Output the (X, Y) coordinate of the center of the cell containing the given text.  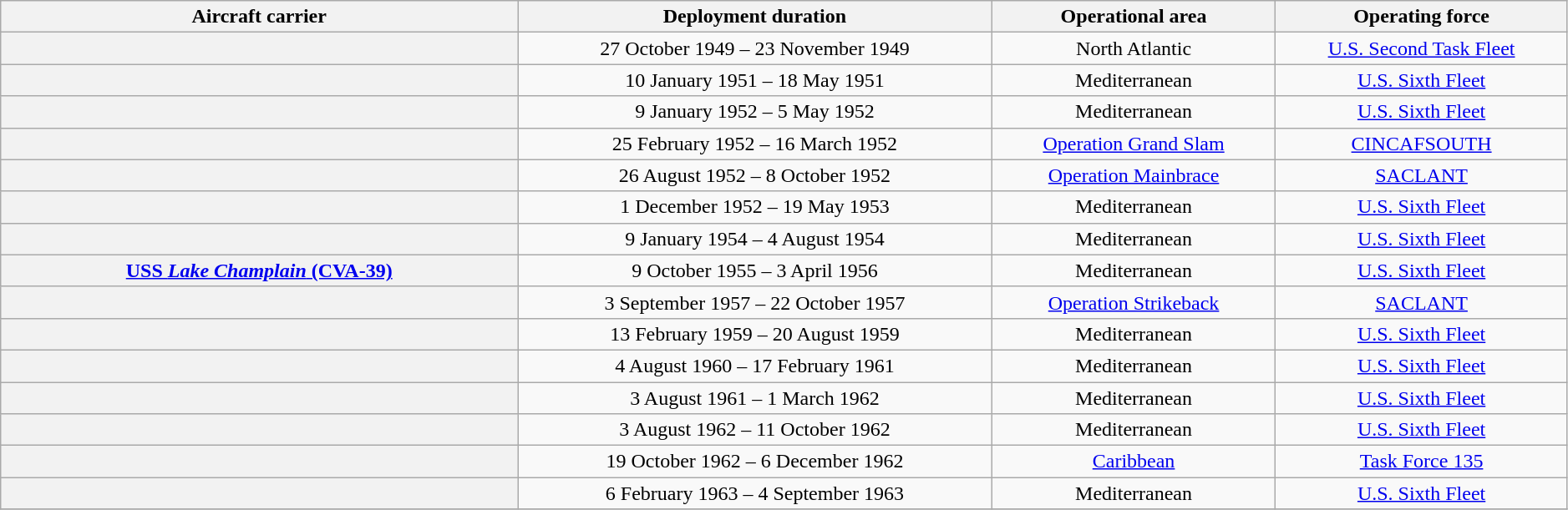
9 January 1954 – 4 August 1954 (755, 239)
Operation Mainbrace (1134, 175)
Operation Strikeback (1134, 302)
3 September 1957 – 22 October 1957 (755, 302)
CINCAFSOUTH (1422, 144)
3 August 1961 – 1 March 1962 (755, 398)
9 October 1955 – 3 April 1956 (755, 270)
3 August 1962 – 11 October 1962 (755, 430)
Operating force (1422, 17)
6 February 1963 – 4 September 1963 (755, 493)
27 October 1949 – 23 November 1949 (755, 48)
9 January 1952 – 5 May 1952 (755, 112)
Task Force 135 (1422, 462)
Caribbean (1134, 462)
USS Lake Champlain (CVA-39) (259, 270)
U.S. Second Task Fleet (1422, 48)
Aircraft carrier (259, 17)
Operational area (1134, 17)
10 January 1951 – 18 May 1951 (755, 80)
4 August 1960 – 17 February 1961 (755, 366)
1 December 1952 – 19 May 1953 (755, 207)
North Atlantic (1134, 48)
Operation Grand Slam (1134, 144)
25 February 1952 – 16 March 1952 (755, 144)
Deployment duration (755, 17)
26 August 1952 – 8 October 1952 (755, 175)
13 February 1959 – 20 August 1959 (755, 334)
19 October 1962 – 6 December 1962 (755, 462)
